Output the (X, Y) coordinate of the center of the cell containing the given text.  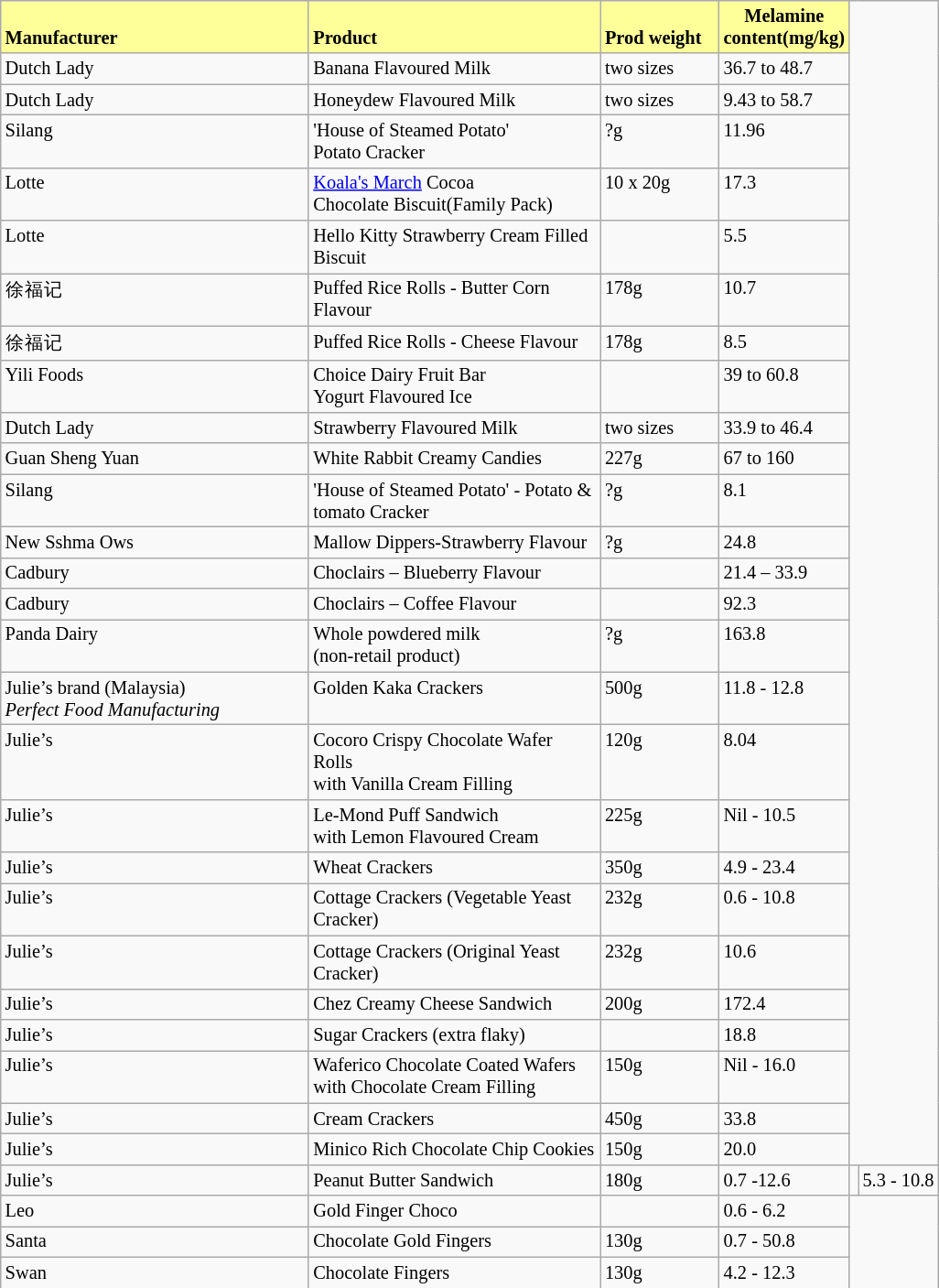
New Sshma Ows (156, 542)
'House of Steamed Potato' - Potato & tomato Cracker (454, 501)
Prod weight (660, 27)
Golden Kaka Crackers (454, 698)
33.9 to 46.4 (784, 428)
10.6 (784, 962)
11.96 (784, 141)
Leo (156, 1211)
5.3 - 10.8 (899, 1180)
163.8 (784, 645)
4.9 - 23.4 (784, 868)
Yili Foods (156, 386)
Minico Rich Chocolate Chip Cookies (454, 1149)
Banana Flavoured Milk (454, 69)
24.8 (784, 542)
Strawberry Flavoured Milk (454, 428)
172.4 (784, 1004)
450g (660, 1119)
White Rabbit Creamy Candies (454, 459)
Le-Mond Puff Sandwichwith Lemon Flavoured Cream (454, 826)
Cottage Crackers (Vegetable Yeast Cracker) (454, 909)
Nil - 16.0 (784, 1077)
0.7 - 50.8 (784, 1241)
Guan Sheng Yuan (156, 459)
Puffed Rice Rolls - Cheese Flavour (454, 342)
9.43 to 58.7 (784, 100)
Hello Kitty Strawberry Cream Filled Biscuit (454, 247)
120g (660, 763)
Koala's March CocoaChocolate Biscuit(Family Pack) (454, 194)
67 to 160 (784, 459)
10 x 20g (660, 194)
180g (660, 1180)
Wheat Crackers (454, 868)
Puffed Rice Rolls - Butter Corn Flavour (454, 299)
8.5 (784, 342)
Choclairs – Coffee Flavour (454, 604)
Peanut Butter Sandwich (454, 1180)
Choice Dairy Fruit BarYogurt Flavoured Ice (454, 386)
Chez Creamy Cheese Sandwich (454, 1004)
Honeydew Flavoured Milk (454, 100)
0.6 - 10.8 (784, 909)
Choclairs – Blueberry Flavour (454, 573)
Chocolate Fingers (454, 1272)
227g (660, 459)
36.7 to 48.7 (784, 69)
Cream Crackers (454, 1119)
200g (660, 1004)
21.4 – 33.9 (784, 573)
4.2 - 12.3 (784, 1272)
8.1 (784, 501)
Gold Finger Choco (454, 1211)
'House of Steamed Potato'Potato Cracker (454, 141)
Nil - 10.5 (784, 826)
Manufacturer (156, 27)
Mallow Dippers-Strawberry Flavour (454, 542)
350g (660, 868)
225g (660, 826)
Swan (156, 1272)
10.7 (784, 299)
Santa (156, 1241)
18.8 (784, 1034)
8.04 (784, 763)
20.0 (784, 1149)
500g (660, 698)
Julie’s brand (Malaysia)Perfect Food Manufacturing (156, 698)
39 to 60.8 (784, 386)
Cottage Crackers (Original Yeast Cracker) (454, 962)
0.6 - 6.2 (784, 1211)
Cocoro Crispy Chocolate Wafer Rollswith Vanilla Cream Filling (454, 763)
Product (454, 27)
0.7 -12.6 (784, 1180)
33.8 (784, 1119)
5.5 (784, 247)
Chocolate Gold Fingers (454, 1241)
Waferico Chocolate Coated Waferswith Chocolate Cream Filling (454, 1077)
17.3 (784, 194)
92.3 (784, 604)
Melamine content(mg/kg) (784, 27)
Sugar Crackers (extra flaky) (454, 1034)
11.8 - 12.8 (784, 698)
Panda Dairy (156, 645)
Whole powdered milk(non-retail product) (454, 645)
